Pinpoint the cell where the given text exists, returning its [x, y] midpoint coordinate. 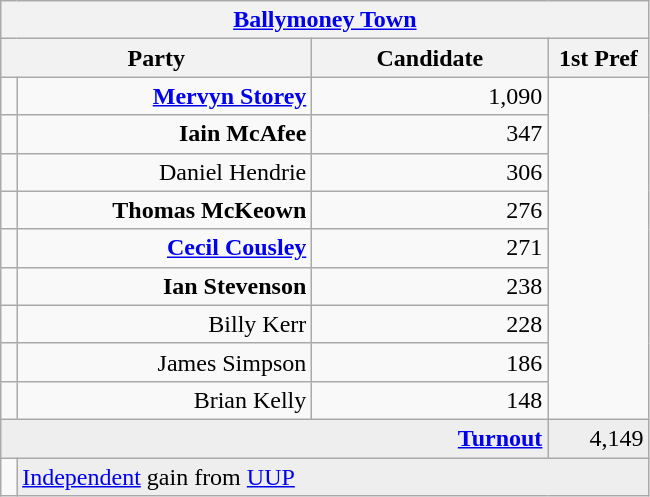
Mervyn Storey [164, 96]
1,090 [430, 96]
Turnout [274, 438]
4,149 [598, 438]
276 [430, 210]
238 [430, 286]
347 [430, 134]
Candidate [430, 58]
1st Pref [598, 58]
Brian Kelly [164, 400]
271 [430, 248]
Billy Kerr [164, 324]
148 [430, 400]
Iain McAfee [164, 134]
Thomas McKeown [164, 210]
228 [430, 324]
186 [430, 362]
Independent gain from UUP [333, 477]
Cecil Cousley [164, 248]
Ian Stevenson [164, 286]
Ballymoney Town [325, 20]
Party [156, 58]
306 [430, 172]
James Simpson [164, 362]
Daniel Hendrie [164, 172]
